Provide the [X, Y] coordinate of the cell's center where the given text is located.  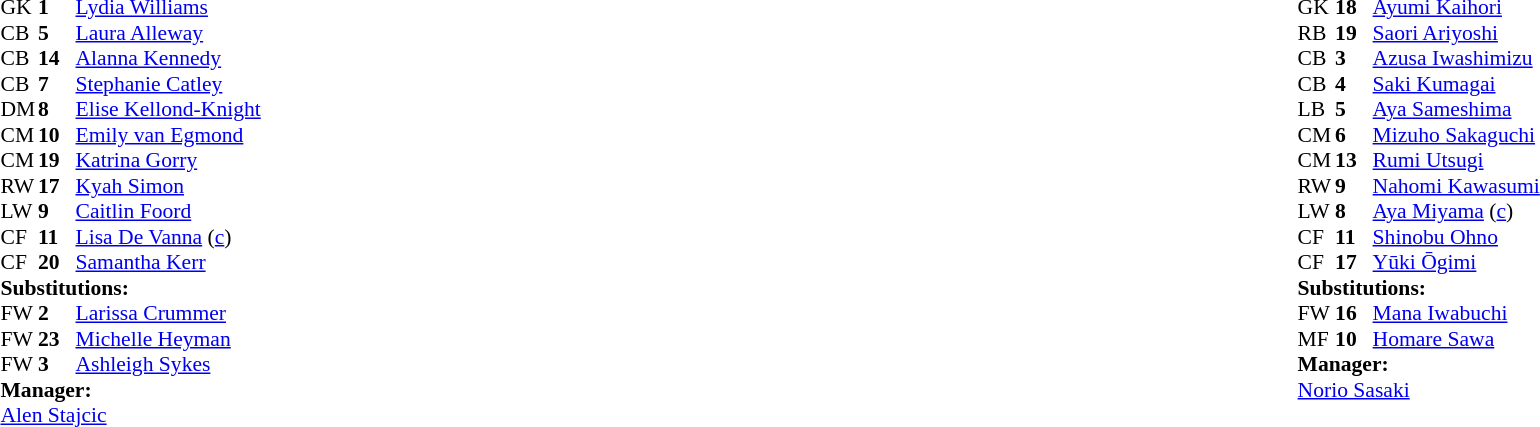
Larissa Crummer [168, 313]
Katrina Gorry [168, 161]
Norio Sasaki [1419, 390]
7 [57, 84]
Caitlin Foord [168, 211]
Laura Alleway [168, 33]
Aya Sameshima [1456, 109]
Emily van Egmond [168, 135]
DM [19, 109]
20 [57, 263]
Lisa De Vanna (c) [168, 237]
Elise Kellond-Knight [168, 109]
13 [1354, 161]
16 [1354, 313]
2 [57, 313]
14 [57, 59]
Saori Ariyoshi [1456, 33]
Mana Iwabuchi [1456, 313]
23 [57, 339]
Michelle Heyman [168, 339]
Nahomi Kawasumi [1456, 186]
Yūki Ōgimi [1456, 263]
Alanna Kennedy [168, 59]
Stephanie Catley [168, 84]
Samantha Kerr [168, 263]
Shinobu Ohno [1456, 237]
Ashleigh Sykes [168, 365]
Homare Sawa [1456, 339]
Azusa Iwashimizu [1456, 59]
4 [1354, 84]
LB [1317, 109]
Mizuho Sakaguchi [1456, 135]
Kyah Simon [168, 186]
RB [1317, 33]
Rumi Utsugi [1456, 161]
MF [1317, 339]
6 [1354, 135]
Saki Kumagai [1456, 84]
Aya Miyama (c) [1456, 211]
